Return the [x, y] coordinate for the center point of the cell that contains the specified text.  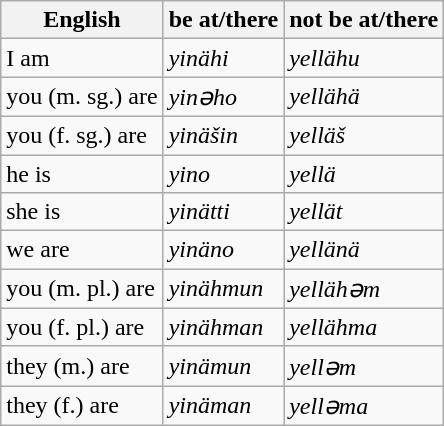
yellät [364, 212]
yinäno [224, 250]
yinähmun [224, 289]
yinəho [224, 97]
yelləm [364, 366]
I am [82, 58]
you (m. sg.) are [82, 97]
yellähma [364, 327]
they (m.) are [82, 366]
yellä [364, 173]
you (f. sg.) are [82, 135]
yelləma [364, 406]
yinätti [224, 212]
yinäman [224, 406]
yelläš [364, 135]
not be at/there [364, 20]
yellähəm [364, 289]
English [82, 20]
yinähman [224, 327]
yino [224, 173]
you (f. pl.) are [82, 327]
you (m. pl.) are [82, 289]
yellähä [364, 97]
we are [82, 250]
she is [82, 212]
he is [82, 173]
yinäšin [224, 135]
yellähu [364, 58]
yinämun [224, 366]
yellänä [364, 250]
they (f.) are [82, 406]
be at/there [224, 20]
yinähi [224, 58]
